Extract the (X, Y) coordinate from the center of the cell holding the provided text.  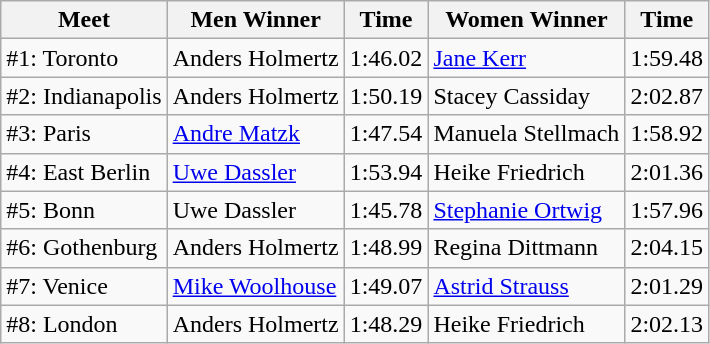
1:48.29 (386, 324)
Andre Matzk (256, 134)
Meet (84, 20)
Stacey Cassiday (526, 96)
1:45.78 (386, 210)
#2: Indianapolis (84, 96)
#6: Gothenburg (84, 248)
2:01.29 (667, 286)
#5: Bonn (84, 210)
1:48.99 (386, 248)
1:50.19 (386, 96)
2:01.36 (667, 172)
#4: East Berlin (84, 172)
Regina Dittmann (526, 248)
Women Winner (526, 20)
2:04.15 (667, 248)
Men Winner (256, 20)
2:02.13 (667, 324)
Jane Kerr (526, 58)
#3: Paris (84, 134)
2:02.87 (667, 96)
#1: Toronto (84, 58)
1:46.02 (386, 58)
Astrid Strauss (526, 286)
1:59.48 (667, 58)
Mike Woolhouse (256, 286)
1:53.94 (386, 172)
1:57.96 (667, 210)
#8: London (84, 324)
1:47.54 (386, 134)
Manuela Stellmach (526, 134)
1:49.07 (386, 286)
Stephanie Ortwig (526, 210)
#7: Venice (84, 286)
1:58.92 (667, 134)
